Scan for the cell matching the given text and deliver its [x, y] coordinate at center. 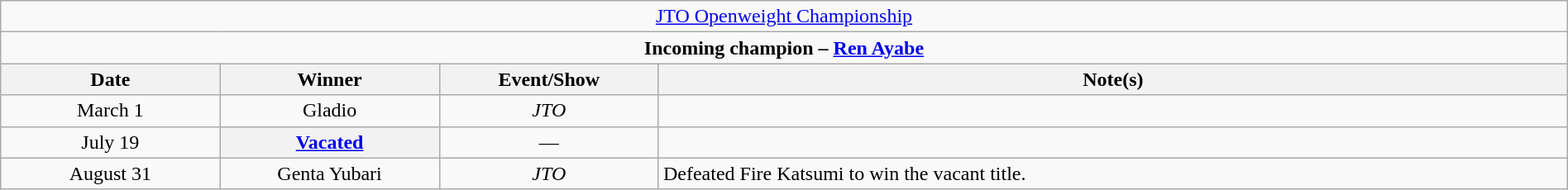
Gladio [329, 111]
Incoming champion – Ren Ayabe [784, 48]
Note(s) [1113, 79]
Defeated Fire Katsumi to win the vacant title. [1113, 173]
Date [111, 79]
Winner [329, 79]
JTO Openweight Championship [784, 17]
Vacated [329, 142]
Event/Show [549, 79]
July 19 [111, 142]
Genta Yubari [329, 173]
March 1 [111, 111]
— [549, 142]
August 31 [111, 173]
